Identify which cell holds the provided text, then report its (X, Y) central coordinate. 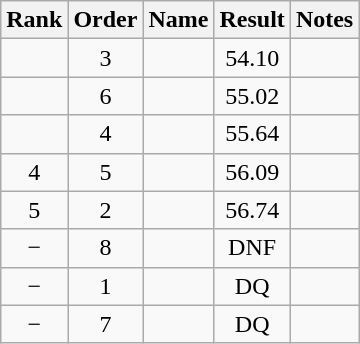
Order (106, 20)
DNF (252, 248)
Result (252, 20)
56.09 (252, 172)
Notes (324, 20)
1 (106, 286)
54.10 (252, 58)
2 (106, 210)
Rank (34, 20)
55.02 (252, 96)
7 (106, 324)
56.74 (252, 210)
Name (178, 20)
55.64 (252, 134)
6 (106, 96)
8 (106, 248)
3 (106, 58)
